Find where the given text appears and provide that cell's center as [x, y] coordinate. 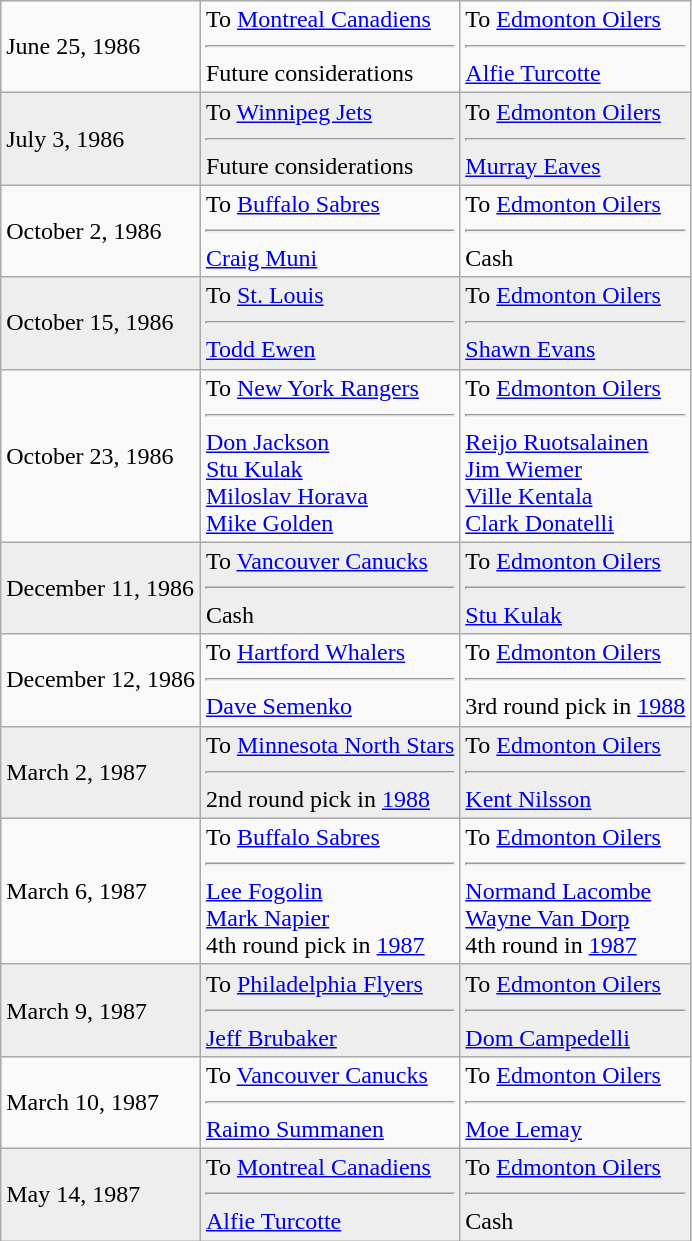
To Edmonton OilersReijo RuotsalainenJim WiemerVille KentalaClark Donatelli [576, 456]
March 6, 1987 [101, 891]
To Winnipeg JetsFuture considerations [330, 139]
To St. LouisTodd Ewen [330, 323]
To Buffalo SabresCraig Muni [330, 231]
To Edmonton OilersAlfie Turcotte [576, 47]
To Philadelphia FlyersJeff Brubaker [330, 1010]
To Edmonton OilersKent Nilsson [576, 772]
To Edmonton OilersMurray Eaves [576, 139]
October 2, 1986 [101, 231]
To Minnesota North Stars2nd round pick in 1988 [330, 772]
To Vancouver CanucksRaimo Summanen [330, 1102]
July 3, 1986 [101, 139]
To Vancouver CanucksCash [330, 588]
To Edmonton Oilers3rd round pick in 1988 [576, 680]
To New York RangersDon JacksonStu KulakMiloslav HoravaMike Golden [330, 456]
December 12, 1986 [101, 680]
To Buffalo SabresLee FogolinMark Napier4th round pick in 1987 [330, 891]
To Edmonton OilersDom Campedelli [576, 1010]
To Montreal CanadiensFuture considerations [330, 47]
March 9, 1987 [101, 1010]
March 2, 1987 [101, 772]
October 23, 1986 [101, 456]
March 10, 1987 [101, 1102]
June 25, 1986 [101, 47]
To Edmonton OilersNormand LacombeWayne Van Dorp4th round in 1987 [576, 891]
To Hartford WhalersDave Semenko [330, 680]
May 14, 1987 [101, 1194]
To Edmonton OilersStu Kulak [576, 588]
To Montreal CanadiensAlfie Turcotte [330, 1194]
To Edmonton OilersShawn Evans [576, 323]
October 15, 1986 [101, 323]
To Edmonton OilersMoe Lemay [576, 1102]
December 11, 1986 [101, 588]
